Detect which cell encompasses the target text, then output its [x, y] center coordinate. 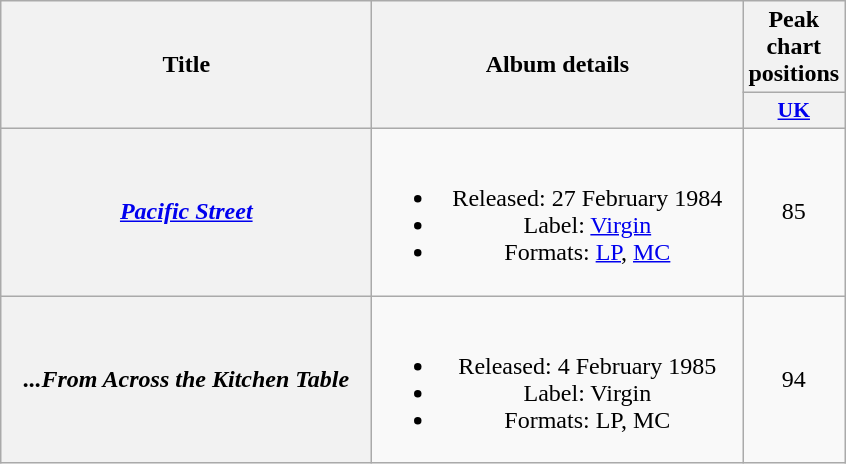
UK [794, 111]
Album details [558, 65]
Title [186, 65]
Released: 4 February 1985Label: VirginFormats: LP, MC [558, 380]
Pacific Street [186, 212]
Peak chart positions [794, 47]
94 [794, 380]
...From Across the Kitchen Table [186, 380]
Released: 27 February 1984Label: VirginFormats: LP, MC [558, 212]
85 [794, 212]
